Determine the [x, y] coordinate at the center of the cell enclosing the given text.  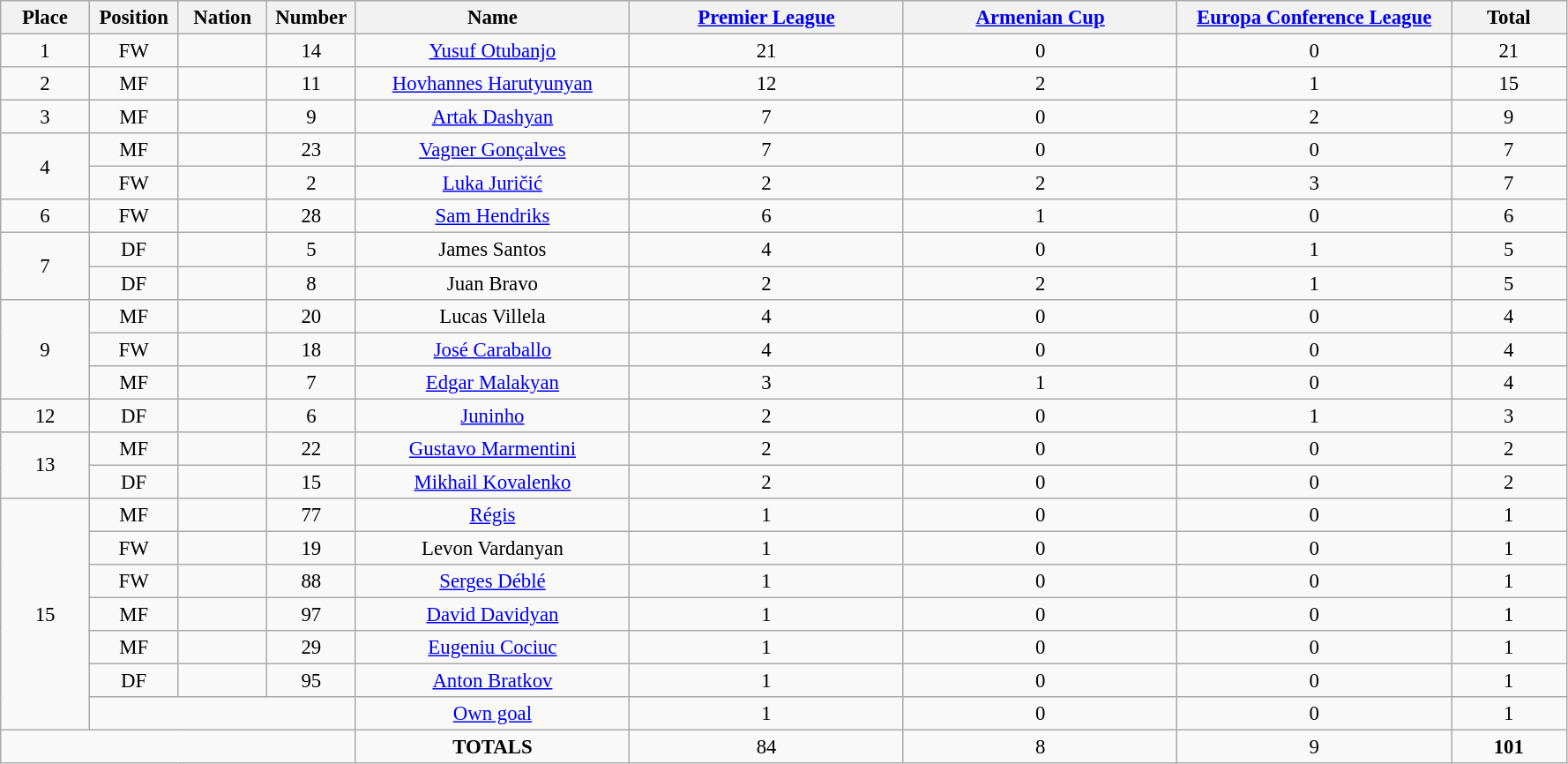
101 [1510, 747]
Total [1510, 18]
James Santos [492, 250]
20 [312, 316]
Juninho [492, 416]
José Caraballo [492, 349]
88 [312, 581]
Own goal [492, 714]
29 [312, 648]
13 [46, 466]
Premier League [767, 18]
Number [312, 18]
Position [134, 18]
Levon Vardanyan [492, 548]
Sam Hendriks [492, 216]
84 [767, 747]
23 [312, 150]
Nation [222, 18]
Edgar Malakyan [492, 382]
28 [312, 216]
Régis [492, 515]
Luka Juričić [492, 184]
Gustavo Marmentini [492, 449]
David Davidyan [492, 615]
TOTALS [492, 747]
Name [492, 18]
Juan Bravo [492, 283]
Eugeniu Cociuc [492, 648]
Hovhannes Harutyunyan [492, 84]
19 [312, 548]
Yusuf Otubanjo [492, 51]
22 [312, 449]
Armenian Cup [1041, 18]
Place [46, 18]
Serges Déblé [492, 581]
Europa Conference League [1314, 18]
Anton Bratkov [492, 681]
97 [312, 615]
11 [312, 84]
Artak Dashyan [492, 117]
14 [312, 51]
77 [312, 515]
Lucas Villela [492, 316]
Vagner Gonçalves [492, 150]
95 [312, 681]
Mikhail Kovalenko [492, 482]
18 [312, 349]
